For the text-containing cell, return its midpoint in (X, Y) coordinate format. 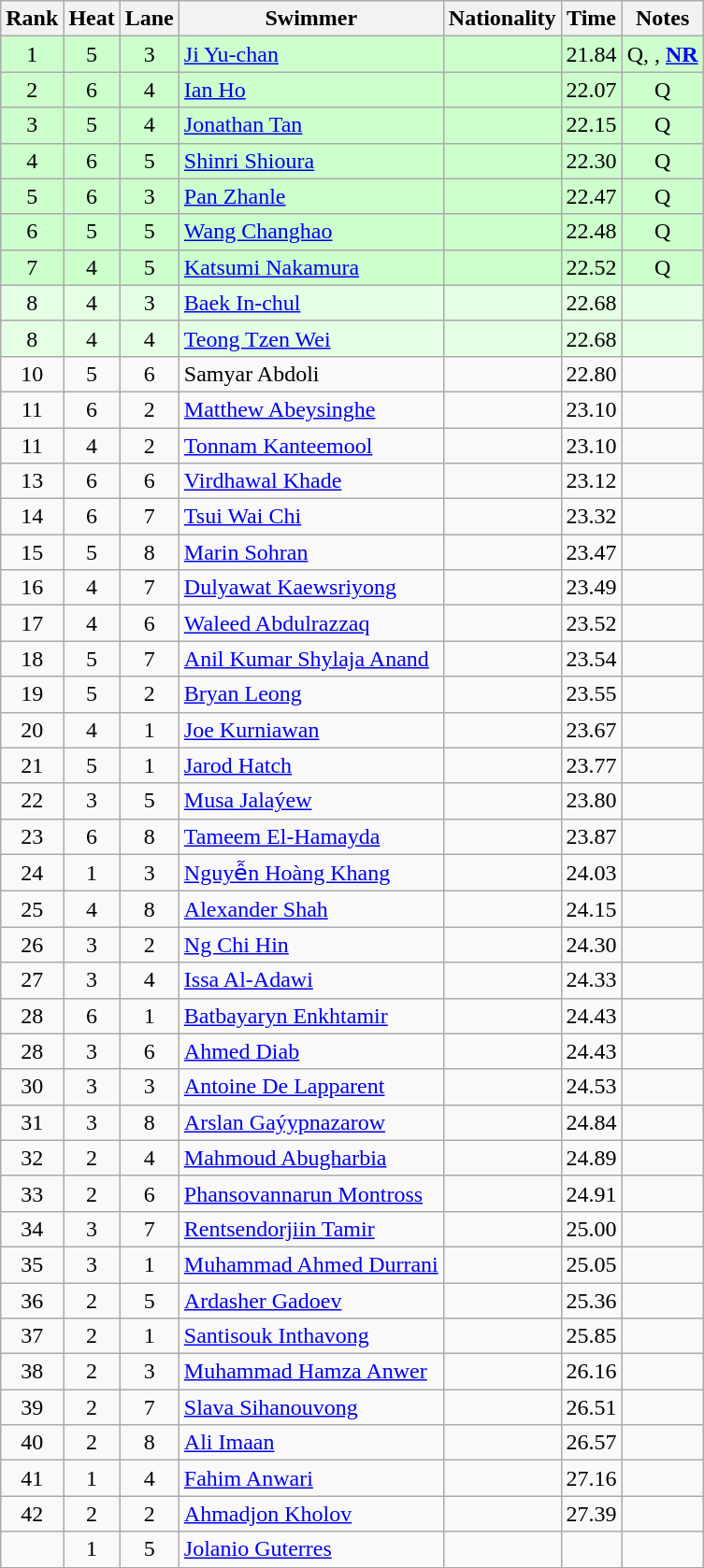
Tameem El-Hamayda (310, 836)
Alexander Shah (310, 909)
23 (32, 836)
34 (32, 1229)
23.47 (591, 552)
Rentsendorjiin Tamir (310, 1229)
25.05 (591, 1264)
23.55 (591, 694)
Nguyễn Hoàng Khang (310, 873)
Jonathan Tan (310, 125)
23.67 (591, 730)
Ng Chi Hin (310, 945)
32 (32, 1158)
10 (32, 374)
Ardasher Gadoev (310, 1300)
Anil Kumar Shylaja Anand (310, 659)
Bryan Leong (310, 694)
24.30 (591, 945)
Q, , NR (662, 54)
Arslan Gaýypnazarow (310, 1122)
Heat (92, 19)
Dulyawat Kaewsriyong (310, 588)
Lane (150, 19)
Muhammad Hamza Anwer (310, 1372)
Jolanio Guterres (310, 1549)
Virdhawal Khade (310, 481)
Matthew Abeysinghe (310, 409)
25.85 (591, 1336)
21.84 (591, 54)
Muhammad Ahmed Durrani (310, 1264)
Notes (662, 19)
Samyar Abdoli (310, 374)
36 (32, 1300)
Santisouk Inthavong (310, 1336)
24.15 (591, 909)
41 (32, 1478)
14 (32, 517)
27.16 (591, 1478)
24.53 (591, 1087)
26.57 (591, 1443)
23.52 (591, 623)
Tsui Wai Chi (310, 517)
25.36 (591, 1300)
26.51 (591, 1407)
30 (32, 1087)
19 (32, 694)
Waleed Abdulrazzaq (310, 623)
40 (32, 1443)
Issa Al-Adawi (310, 980)
27 (32, 980)
Mahmoud Abugharbia (310, 1158)
23.32 (591, 517)
22.30 (591, 161)
42 (32, 1514)
Time (591, 19)
Teong Tzen Wei (310, 338)
Joe Kurniawan (310, 730)
Swimmer (310, 19)
17 (32, 623)
Slava Sihanouvong (310, 1407)
Pan Zhanle (310, 196)
22.52 (591, 267)
25 (32, 909)
Ian Ho (310, 90)
23.87 (591, 836)
38 (32, 1372)
26.16 (591, 1372)
24 (32, 873)
20 (32, 730)
26 (32, 945)
Musa Jalaýew (310, 801)
24.91 (591, 1193)
Ji Yu-chan (310, 54)
Wang Changhao (310, 232)
23.12 (591, 481)
33 (32, 1193)
23.77 (591, 765)
24.89 (591, 1158)
Shinri Shioura (310, 161)
23.80 (591, 801)
Katsumi Nakamura (310, 267)
37 (32, 1336)
Fahim Anwari (310, 1478)
39 (32, 1407)
24.03 (591, 873)
Rank (32, 19)
Batbayaryn Enkhtamir (310, 1016)
23.54 (591, 659)
22.07 (591, 90)
Nationality (502, 19)
Antoine De Lapparent (310, 1087)
24.84 (591, 1122)
35 (32, 1264)
18 (32, 659)
16 (32, 588)
Tonnam Kanteemool (310, 446)
Ahmed Diab (310, 1051)
31 (32, 1122)
22.15 (591, 125)
Ahmadjon Kholov (310, 1514)
22.48 (591, 232)
23.49 (591, 588)
25.00 (591, 1229)
24.33 (591, 980)
15 (32, 552)
21 (32, 765)
Phansovannarun Montross (310, 1193)
22.80 (591, 374)
Jarod Hatch (310, 765)
Ali Imaan (310, 1443)
Baek In-chul (310, 303)
27.39 (591, 1514)
22.47 (591, 196)
13 (32, 481)
22 (32, 801)
Marin Sohran (310, 552)
